From the cell containing the given text, extract its center point as (x, y) coordinate. 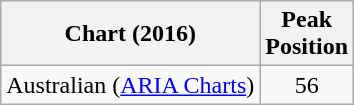
Chart (2016) (130, 34)
PeakPosition (307, 34)
56 (307, 85)
Australian (ARIA Charts) (130, 85)
